Capture the cell that displays the provided text and extract its (X, Y) central coordinate. 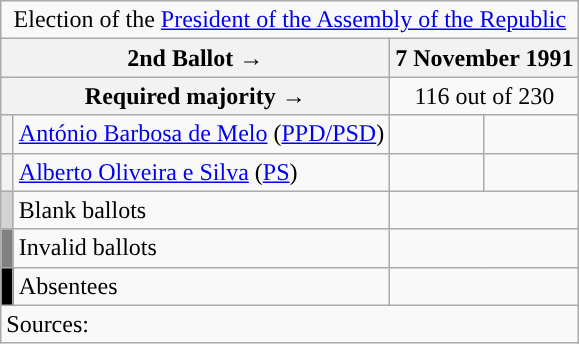
António Barbosa de Melo (PPD/PSD) (201, 134)
116 out of 230 (484, 96)
Absentees (201, 286)
Blank ballots (201, 210)
Required majority → (196, 96)
Election of the President of the Assembly of the Republic (290, 20)
Invalid ballots (201, 248)
Sources: (290, 324)
2nd Ballot → (196, 58)
7 November 1991 (484, 58)
Alberto Oliveira e Silva (PS) (201, 172)
